Output the [X, Y] coordinate of the center of the cell containing the given text.  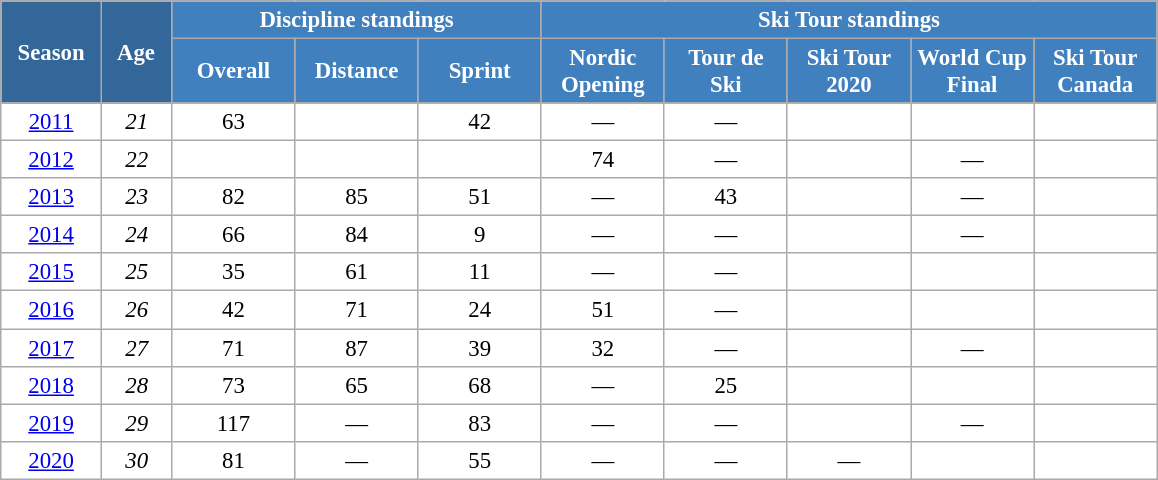
65 [356, 385]
28 [136, 385]
83 [480, 423]
2019 [52, 423]
2015 [52, 273]
2013 [52, 197]
32 [602, 348]
84 [356, 235]
2011 [52, 122]
66 [234, 235]
43 [726, 197]
9 [480, 235]
Age [136, 52]
NordicOpening [602, 72]
55 [480, 460]
Season [52, 52]
39 [480, 348]
81 [234, 460]
2014 [52, 235]
27 [136, 348]
Ski TourCanada [1096, 72]
World CupFinal [972, 72]
Ski Tour standings [848, 20]
21 [136, 122]
2017 [52, 348]
26 [136, 310]
87 [356, 348]
Discipline standings [356, 20]
73 [234, 385]
2016 [52, 310]
Sprint [480, 72]
2018 [52, 385]
Overall [234, 72]
85 [356, 197]
11 [480, 273]
63 [234, 122]
23 [136, 197]
82 [234, 197]
35 [234, 273]
68 [480, 385]
2012 [52, 160]
29 [136, 423]
117 [234, 423]
22 [136, 160]
Distance [356, 72]
61 [356, 273]
74 [602, 160]
2020 [52, 460]
Ski Tour2020 [848, 72]
Tour deSki [726, 72]
30 [136, 460]
